Provide the [x, y] coordinate of the cell's center where the given text is located.  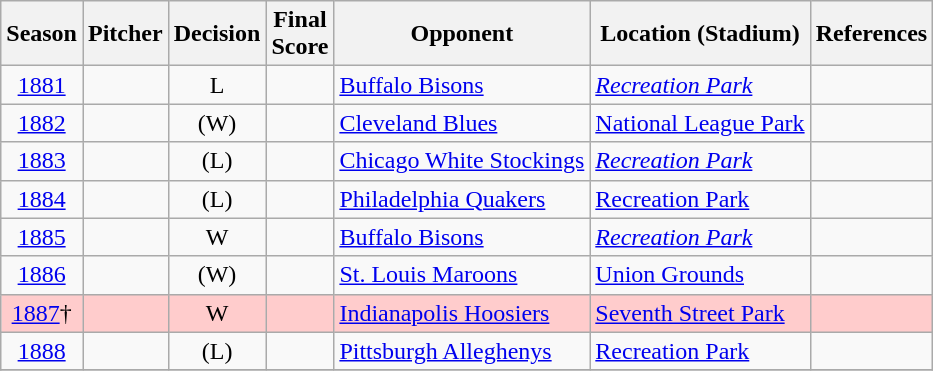
Chicago White Stockings [462, 161]
National League Park [700, 123]
Philadelphia Quakers [462, 199]
FinalScore [300, 34]
Decision [217, 34]
L [217, 85]
1887† [42, 313]
1883 [42, 161]
Pitcher [125, 34]
1888 [42, 351]
1886 [42, 275]
Indianapolis Hoosiers [462, 313]
1885 [42, 237]
Cleveland Blues [462, 123]
Opponent [462, 34]
1884 [42, 199]
Union Grounds [700, 275]
References [872, 34]
Season [42, 34]
St. Louis Maroons [462, 275]
1881 [42, 85]
Seventh Street Park [700, 313]
1882 [42, 123]
Pittsburgh Alleghenys [462, 351]
Location (Stadium) [700, 34]
